Find where the given text appears and provide that cell's center as [X, Y] coordinate. 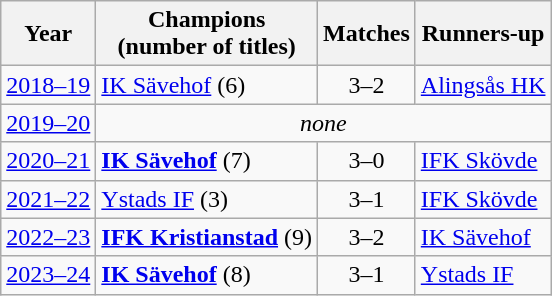
IK Sävehof (6) [207, 85]
IFK Kristianstad (9) [207, 237]
Matches [367, 34]
2018–19 [48, 85]
Runners-up [483, 34]
none [324, 123]
IK Sävehof (7) [207, 161]
IK Sävehof (8) [207, 275]
Alingsås HK [483, 85]
2019–20 [48, 123]
Champions(number of titles) [207, 34]
IK Sävehof [483, 237]
2023–24 [48, 275]
2022–23 [48, 237]
2021–22 [48, 199]
Year [48, 34]
3–0 [367, 161]
Ystads IF (3) [207, 199]
2020–21 [48, 161]
Ystads IF [483, 275]
